Output the (x, y) coordinate of the center of the cell containing the given text.  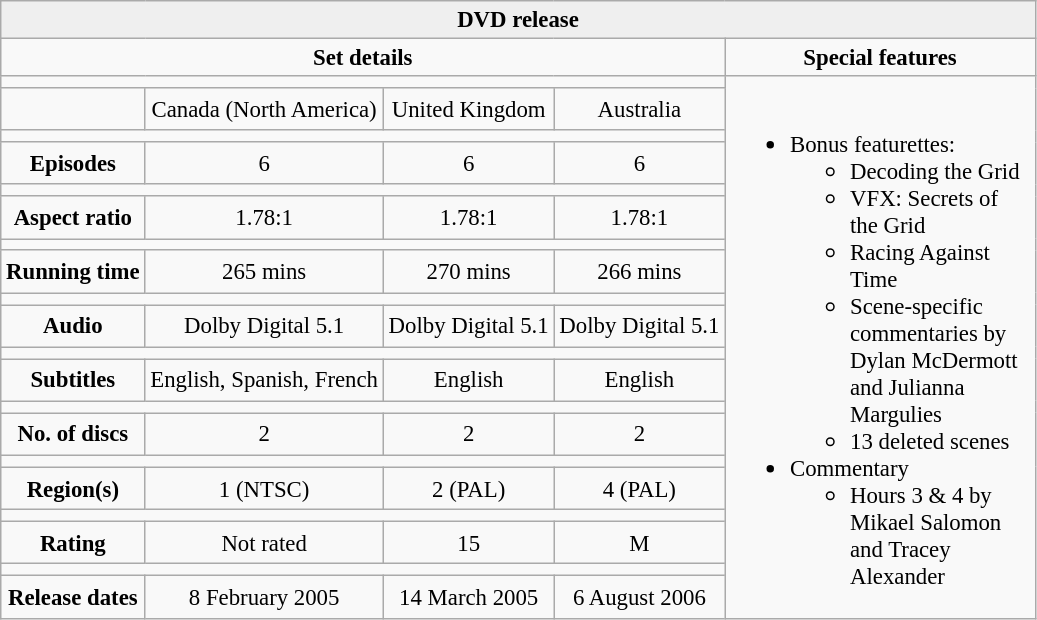
8 February 2005 (264, 598)
Special features (880, 58)
DVD release (518, 20)
Audio (73, 326)
Episodes (73, 163)
Australia (640, 109)
1 (NTSC) (264, 488)
Region(s) (73, 488)
Rating (73, 543)
Running time (73, 272)
2 (PAL) (468, 488)
English, Spanish, French (264, 380)
4 (PAL) (640, 488)
United Kingdom (468, 109)
Canada (North America) (264, 109)
Release dates (73, 598)
Not rated (264, 543)
14 March 2005 (468, 598)
270 mins (468, 272)
Aspect ratio (73, 217)
Subtitles (73, 380)
Set details (363, 58)
M (640, 543)
6 August 2006 (640, 598)
266 mins (640, 272)
265 mins (264, 272)
15 (468, 543)
No. of discs (73, 434)
